Output the (x, y) coordinate of the center of the cell containing the given text.  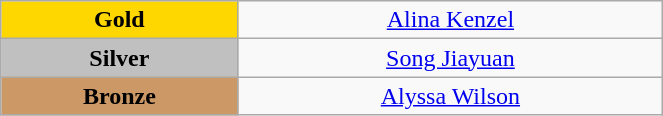
Silver (120, 58)
Alina Kenzel (450, 20)
Alyssa Wilson (450, 96)
Gold (120, 20)
Song Jiayuan (450, 58)
Bronze (120, 96)
